Return [x, y] of the center of cell containing provided text 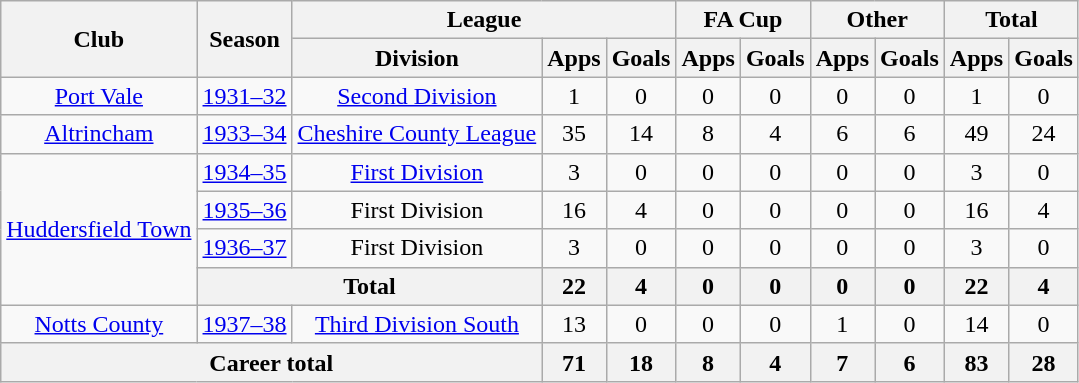
35 [574, 134]
Division [417, 58]
1933–34 [244, 134]
49 [976, 134]
FA Cup [743, 20]
7 [842, 362]
Huddersfield Town [99, 229]
Other [877, 20]
Notts County [99, 324]
1937–38 [244, 324]
Cheshire County League [417, 134]
1936–37 [244, 248]
18 [641, 362]
Season [244, 39]
Third Division South [417, 324]
1931–32 [244, 96]
Career total [272, 362]
28 [1044, 362]
83 [976, 362]
13 [574, 324]
1935–36 [244, 210]
Second Division [417, 96]
League [484, 20]
24 [1044, 134]
71 [574, 362]
Club [99, 39]
Altrincham [99, 134]
1934–35 [244, 172]
Port Vale [99, 96]
